From the cell containing the given text, extract its center point as [X, Y] coordinate. 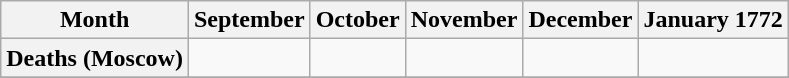
October [358, 20]
September [249, 20]
November [464, 20]
Month [95, 20]
January 1772 [713, 20]
December [580, 20]
Deaths (Moscow) [95, 58]
